Extract the (x, y) coordinate from the center of the cell holding the provided text.  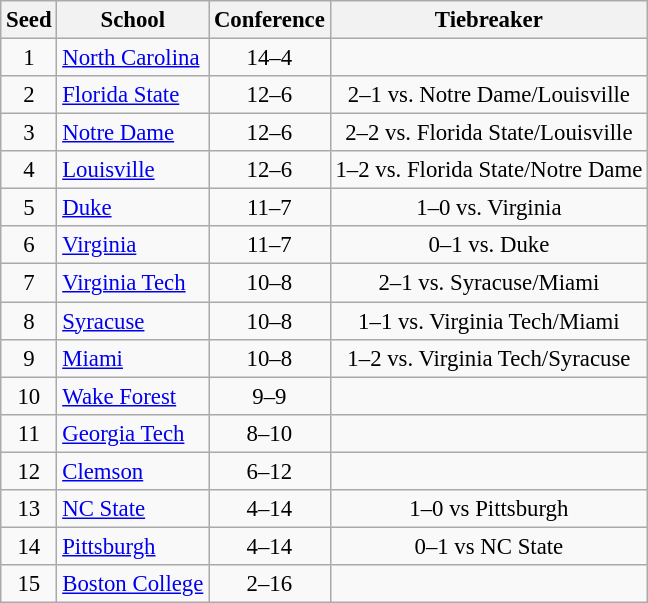
15 (29, 584)
Virginia Tech (133, 283)
Pittsburgh (133, 546)
Notre Dame (133, 133)
2–1 vs. Syracuse/Miami (488, 283)
Georgia Tech (133, 433)
4 (29, 170)
NC State (133, 509)
Louisville (133, 170)
2 (29, 95)
School (133, 20)
1–0 vs. Virginia (488, 208)
7 (29, 283)
12 (29, 471)
Miami (133, 358)
Virginia (133, 245)
13 (29, 509)
8 (29, 321)
North Carolina (133, 58)
10 (29, 396)
Florida State (133, 95)
1–2 vs. Florida State/Notre Dame (488, 170)
11 (29, 433)
Duke (133, 208)
1–0 vs Pittsburgh (488, 509)
2–1 vs. Notre Dame/Louisville (488, 95)
Wake Forest (133, 396)
3 (29, 133)
1–1 vs. Virginia Tech/Miami (488, 321)
6–12 (270, 471)
1–2 vs. Virginia Tech/Syracuse (488, 358)
6 (29, 245)
2–16 (270, 584)
14 (29, 546)
Conference (270, 20)
9 (29, 358)
Tiebreaker (488, 20)
Clemson (133, 471)
1 (29, 58)
0–1 vs. Duke (488, 245)
2–2 vs. Florida State/Louisville (488, 133)
0–1 vs NC State (488, 546)
8–10 (270, 433)
Seed (29, 20)
5 (29, 208)
9–9 (270, 396)
14–4 (270, 58)
Boston College (133, 584)
Syracuse (133, 321)
